Pinpoint the cell where the given text exists, returning its [x, y] midpoint coordinate. 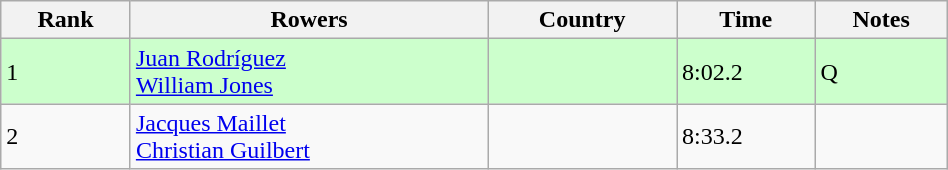
2 [66, 136]
Country [582, 20]
Jacques MailletChristian Guilbert [308, 136]
Rank [66, 20]
Q [881, 72]
Rowers [308, 20]
8:02.2 [746, 72]
Juan RodríguezWilliam Jones [308, 72]
Notes [881, 20]
1 [66, 72]
8:33.2 [746, 136]
Time [746, 20]
